Find where the given text appears and provide that cell's center as (x, y) coordinate. 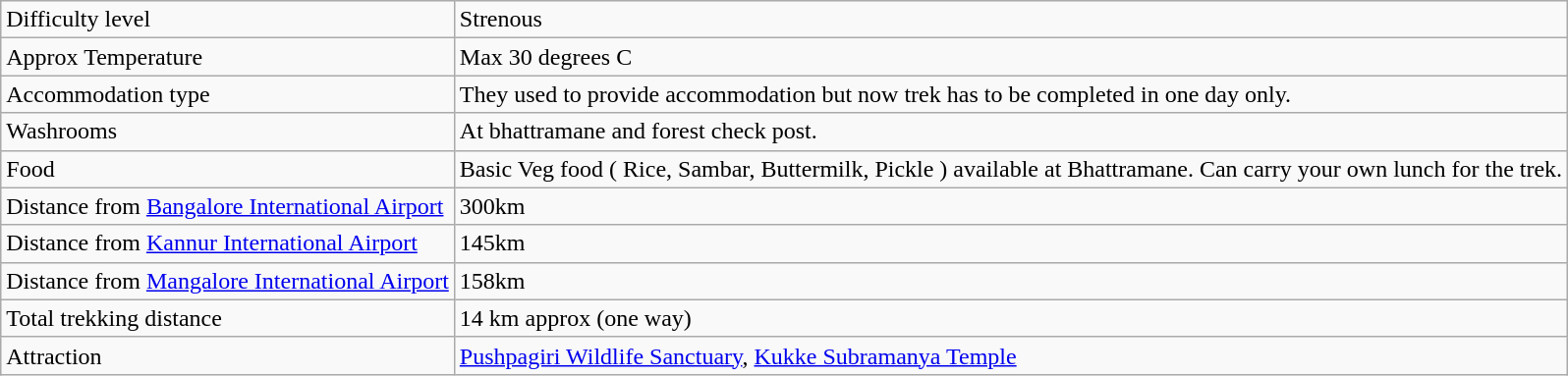
Distance from Bangalore International Airport (228, 206)
14 km approx (one way) (1010, 318)
At bhattramane and forest check post. (1010, 132)
Basic Veg food ( Rice, Sambar, Buttermilk, Pickle ) available at Bhattramane. Can carry your own lunch for the trek. (1010, 169)
Total trekking distance (228, 318)
Washrooms (228, 132)
Pushpagiri Wildlife Sanctuary, Kukke Subramanya Temple (1010, 355)
Distance from Kannur International Airport (228, 243)
Strenous (1010, 20)
158km (1010, 281)
They used to provide accommodation but now trek has to be completed in one day only. (1010, 94)
Distance from Mangalore International Airport (228, 281)
Attraction (228, 355)
Approx Temperature (228, 57)
300km (1010, 206)
Difficulty level (228, 20)
Accommodation type (228, 94)
Max 30 degrees C (1010, 57)
145km (1010, 243)
Food (228, 169)
